From the cell containing the given text, extract its center point as [x, y] coordinate. 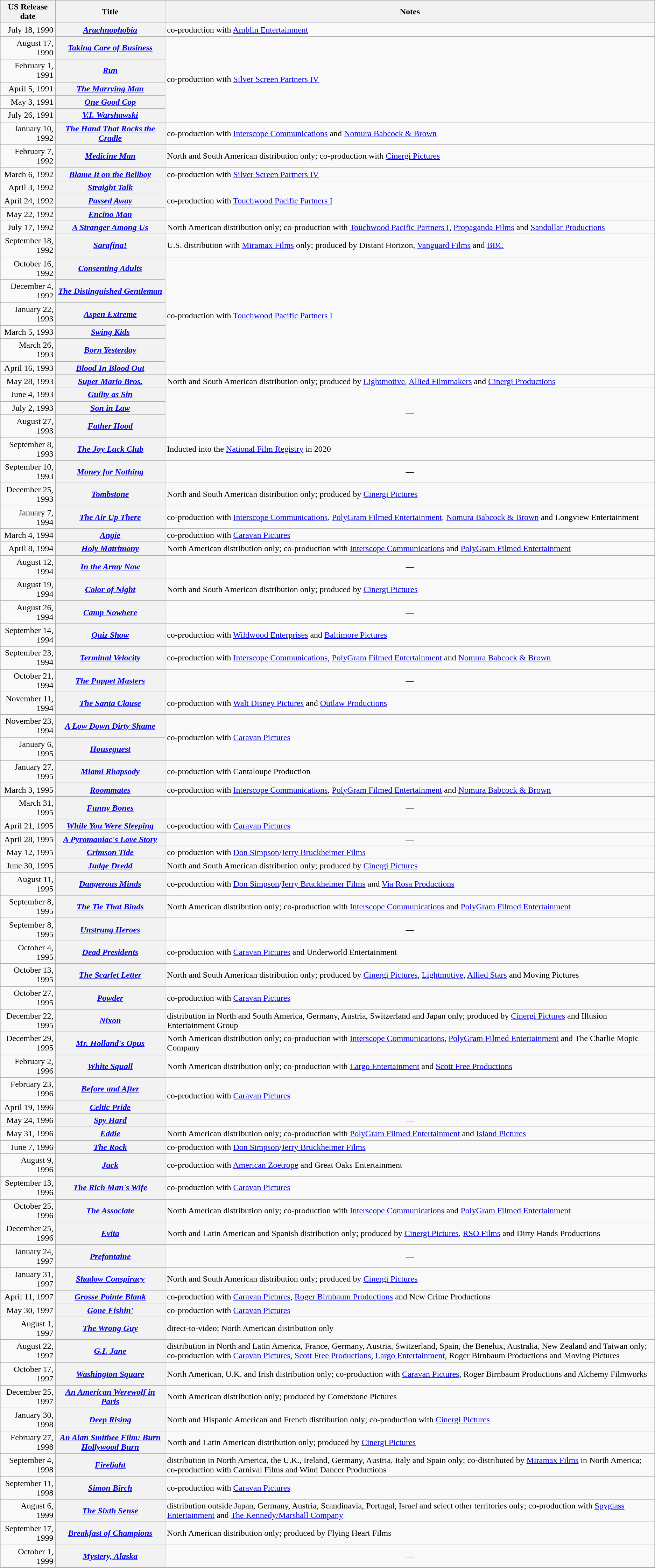
co-production with Don Simpson/Jerry Bruckheimer Films and Via Rosa Productions [410, 884]
October 27, 1995 [28, 998]
April 21, 1995 [28, 826]
August 22, 1997 [28, 1351]
Father Hood [110, 426]
October 17, 1997 [28, 1374]
Super Mario Bros. [110, 381]
Camp Nowhere [110, 612]
November 11, 1994 [28, 703]
North American distribution only; produced by Cometstone Pictures [410, 1396]
A Pyromaniac's Love Story [110, 839]
co-production with Amblin Entertainment [410, 30]
September 14, 1994 [28, 635]
Sarafina! [110, 246]
Straight Talk [110, 187]
Terminal Velocity [110, 658]
February 2, 1996 [28, 1066]
Prefontaine [110, 1256]
August 11, 1995 [28, 884]
October 16, 1992 [28, 268]
The Joy Luck Club [110, 449]
January 31, 1997 [28, 1279]
Blame It on the Bellboy [110, 174]
March 3, 1995 [28, 790]
The Tie That Binds [110, 907]
November 23, 1994 [28, 726]
December 29, 1995 [28, 1043]
co-production with Wildwood Enterprises and Baltimore Pictures [410, 635]
Miami Rhapsody [110, 772]
April 28, 1995 [28, 839]
December 4, 1992 [28, 291]
October 4, 1995 [28, 952]
January 22, 1993 [28, 314]
Swing Kids [110, 332]
February 27, 1998 [28, 1442]
North and Hispanic American and French distribution only; co-production with Cinergi Pictures [410, 1420]
co-production with American Zoetrope and Great Oaks Entertainment [410, 1165]
Quiz Show [110, 635]
Son in Law [110, 408]
The Associate [110, 1211]
The Rock [110, 1147]
North American, U.K. and Irish distribution only; co-production with Caravan Pictures, Roger Birnbaum Productions and Alchemy Filmworks [410, 1374]
Passed Away [110, 201]
North and Latin American and Spanish distribution only; produced by Cinergi Pictures, RSO Films and Dirty Hands Productions [410, 1233]
co-production with Caravan Pictures, Roger Birnbaum Productions and New Crime Productions [410, 1297]
North and South American distribution only; produced by Cinergi Pictures, Lightmotive, Allied Stars and Moving Pictures [410, 975]
April 24, 1992 [28, 201]
Houseguest [110, 749]
January 30, 1998 [28, 1420]
September 18, 1992 [28, 246]
July 26, 1991 [28, 115]
The Marrying Man [110, 89]
An American Werewolf in Paris [110, 1396]
The Hand That Rocks the Cradle [110, 133]
Washington Square [110, 1374]
Nixon [110, 1020]
Evita [110, 1233]
December 25, 1997 [28, 1396]
North American distribution only; produced by Flying Heart Films [410, 1534]
Dead Presidents [110, 952]
co-production with Walt Disney Pictures and Outlaw Productions [410, 703]
distribution in North and South America, Germany, Austria, Switzerland and Japan only; produced by Cinergi Pictures and Illusion Entertainment Group [410, 1020]
Encino Man [110, 214]
July 2, 1993 [28, 408]
Title [110, 12]
Color of Night [110, 590]
Holy Matrimony [110, 549]
September 8, 1993 [28, 449]
Breakfast of Champions [110, 1534]
Funny Bones [110, 807]
August 19, 1994 [28, 590]
Grosse Pointe Blank [110, 1297]
August 9, 1996 [28, 1165]
August 17, 1990 [28, 48]
August 27, 1993 [28, 426]
March 4, 1994 [28, 535]
Before and After [110, 1089]
August 6, 1999 [28, 1511]
White Squall [110, 1066]
Eddie [110, 1133]
Simon Birch [110, 1487]
Mystery, Alaska [110, 1556]
Money for Nothing [110, 471]
December 25, 1993 [28, 494]
North American distribution only; co-production with Interscope Communications, PolyGram Filmed Entertainment and The Charlie Mopic Company [410, 1043]
January 10, 1992 [28, 133]
Angie [110, 535]
Firelight [110, 1465]
In the Army Now [110, 567]
March 6, 1992 [28, 174]
May 30, 1997 [28, 1310]
October 1, 1999 [28, 1556]
March 26, 1993 [28, 350]
Unstrung Heroes [110, 929]
October 13, 1995 [28, 975]
September 4, 1998 [28, 1465]
Spy Hard [110, 1120]
April 3, 1992 [28, 187]
North American distribution only; co-production with Touchwood Pacific Partners I, Propaganda Films and Sandollar Productions [410, 228]
April 5, 1991 [28, 89]
The Air Up There [110, 517]
April 19, 1996 [28, 1107]
G.I. Jane [110, 1351]
July 18, 1990 [28, 30]
Gone Fishin' [110, 1310]
U.S. distribution with Miramax Films only; produced by Distant Horizon, Vanguard Films and BBC [410, 246]
March 31, 1995 [28, 807]
June 4, 1993 [28, 395]
Judge Dredd [110, 866]
May 31, 1996 [28, 1133]
September 10, 1993 [28, 471]
Tombstone [110, 494]
May 3, 1991 [28, 102]
Medicine Man [110, 156]
October 25, 1996 [28, 1211]
Taking Care of Business [110, 48]
Consenting Adults [110, 268]
The Scarlet Letter [110, 975]
North and South American distribution only; co-production with Cinergi Pictures [410, 156]
February 7, 1992 [28, 156]
V.I. Warshawski [110, 115]
Mr. Holland's Opus [110, 1043]
One Good Cop [110, 102]
August 1, 1997 [28, 1328]
Blood In Blood Out [110, 368]
December 22, 1995 [28, 1020]
While You Were Sleeping [110, 826]
September 17, 1999 [28, 1534]
North and South American distribution only; produced by Lightmotive, Allied Filmmakers and Cinergi Productions [410, 381]
Celtic Pride [110, 1107]
Notes [410, 12]
Dangerous Minds [110, 884]
December 25, 1996 [28, 1233]
Guilty as Sin [110, 395]
co-production with Caravan Pictures and Underworld Entertainment [410, 952]
The Sixth Sense [110, 1511]
January 27, 1995 [28, 772]
January 6, 1995 [28, 749]
February 23, 1996 [28, 1089]
January 24, 1997 [28, 1256]
January 7, 1994 [28, 517]
The Rich Man's Wife [110, 1188]
Run [110, 71]
A Stranger Among Us [110, 228]
North American distribution only; co-production with Largo Entertainment and Scott Free Productions [410, 1066]
Deep Rising [110, 1420]
June 30, 1995 [28, 866]
October 21, 1994 [28, 681]
North and Latin American distribution only; produced by Cinergi Pictures [410, 1442]
April 11, 1997 [28, 1297]
The Puppet Masters [110, 681]
co-production with Interscope Communications, PolyGram Filmed Entertainment, Nomura Babcock & Brown and Longview Entertainment [410, 517]
March 5, 1993 [28, 332]
May 24, 1996 [28, 1120]
September 11, 1998 [28, 1487]
The Santa Clause [110, 703]
February 1, 1991 [28, 71]
co-production with Interscope Communications and Nomura Babcock & Brown [410, 133]
August 26, 1994 [28, 612]
April 8, 1994 [28, 549]
The Wrong Guy [110, 1328]
Aspen Extreme [110, 314]
May 22, 1992 [28, 214]
The Distinguished Gentleman [110, 291]
Inducted into the National Film Registry in 2020 [410, 449]
Roommates [110, 790]
September 23, 1994 [28, 658]
Jack [110, 1165]
May 12, 1995 [28, 853]
North American distribution only; co-production with PolyGram Filmed Entertainment and Island Pictures [410, 1133]
May 28, 1993 [28, 381]
Powder [110, 998]
US Release date [28, 12]
July 17, 1992 [28, 228]
Shadow Conspiracy [110, 1279]
direct-to-video; North American distribution only [410, 1328]
September 13, 1996 [28, 1188]
A Low Down Dirty Shame [110, 726]
An Alan Smithee Film: Burn Hollywood Burn [110, 1442]
Crimson Tide [110, 853]
Born Yesterday [110, 350]
Arachnophobia [110, 30]
co-production with Cantaloupe Production [410, 772]
April 16, 1993 [28, 368]
August 12, 1994 [28, 567]
June 7, 1996 [28, 1147]
